For the text-containing cell, return its midpoint in [X, Y] coordinate format. 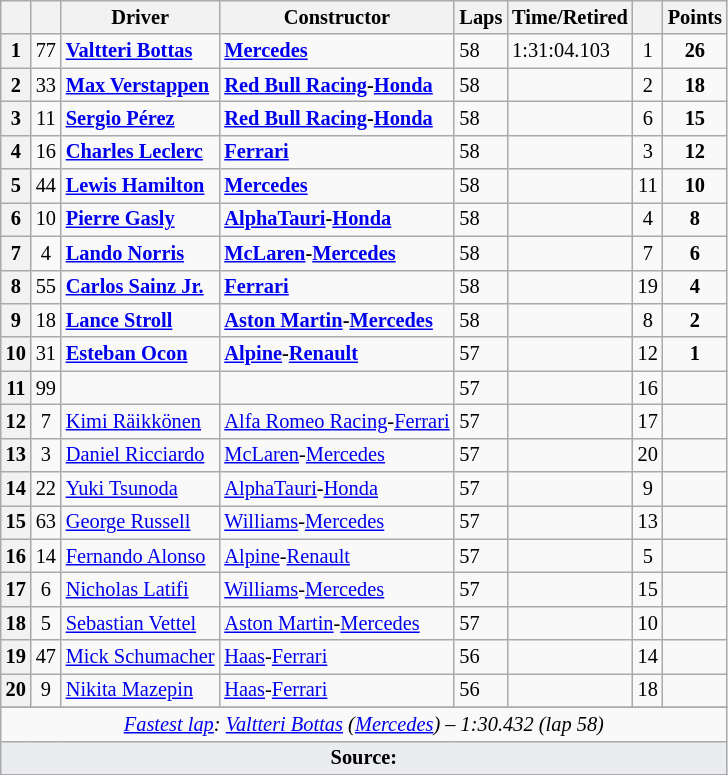
Carlos Sainz Jr. [140, 287]
Alfa Romeo Racing-Ferrari [336, 421]
Charles Leclerc [140, 152]
Yuki Tsunoda [140, 489]
Lewis Hamilton [140, 186]
Fastest lap: Valtteri Bottas (Mercedes) – 1:30.432 (lap 58) [364, 724]
99 [46, 388]
Source: [364, 758]
Sergio Pérez [140, 118]
44 [46, 186]
Driver [140, 17]
Valtteri Bottas [140, 51]
77 [46, 51]
Fernando Alonso [140, 556]
Kimi Räikkönen [140, 421]
Max Verstappen [140, 85]
63 [46, 522]
Constructor [336, 17]
Nikita Mazepin [140, 690]
Nicholas Latifi [140, 589]
1:31:04.103 [570, 51]
Laps [480, 17]
Time/Retired [570, 17]
22 [46, 489]
Esteban Ocon [140, 354]
47 [46, 657]
33 [46, 85]
Lando Norris [140, 253]
Sebastian Vettel [140, 623]
George Russell [140, 522]
55 [46, 287]
Lance Stroll [140, 320]
Pierre Gasly [140, 219]
26 [695, 51]
Points [695, 17]
Daniel Ricciardo [140, 455]
Mick Schumacher [140, 657]
31 [46, 354]
